Determine the [X, Y] coordinate at the center of the cell enclosing the given text.  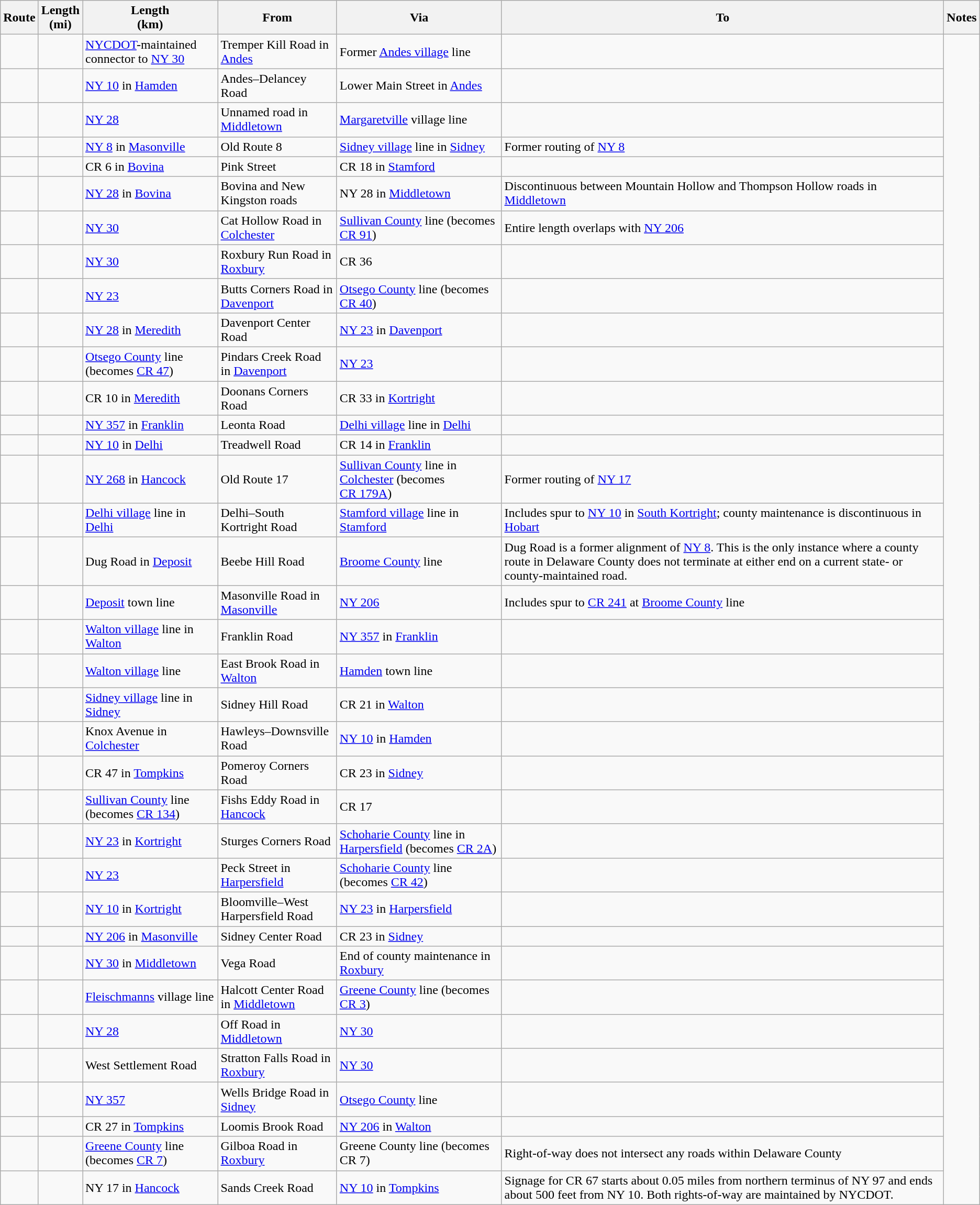
Length(km) [150, 18]
Franklin Road [277, 637]
Leonta Road [277, 425]
Stratton Falls Road in Roxbury [277, 1065]
NY 8 in Masonville [150, 147]
NY 10 in Tompkins [419, 1188]
NY 206 in Walton [419, 1126]
Davenport Center Road [277, 330]
NY 28 in Meredith [150, 330]
Notes [962, 18]
Knox Avenue in Colchester [150, 738]
Bloomville–West Harpersfield Road [277, 909]
Pink Street [277, 167]
CR 21 in Walton [419, 705]
CR 17 [419, 806]
Butts Corners Road in Davenport [277, 295]
NY 30 in Middletown [150, 964]
NY 23 in Davenport [419, 330]
Wells Bridge Road in Sidney [277, 1100]
Beebe Hill Road [277, 561]
NY 206 in Masonville [150, 936]
NYCDOT-maintained connector to NY 30 [150, 51]
CR 36 [419, 262]
Old Route 8 [277, 147]
From [277, 18]
Sullivan County line (becomes CR 91) [419, 227]
CR 14 in Franklin [419, 445]
Walton village line [150, 670]
End of county maintenance in Roxbury [419, 964]
NY 28 in Middletown [419, 194]
Length(mi) [60, 18]
Unnamed road in Middletown [277, 119]
NY 23 in Kortright [150, 841]
Dug Road in Deposit [150, 561]
West Settlement Road [150, 1065]
Right-of-way does not intersect any roads within Delaware County [722, 1153]
Sidney Center Road [277, 936]
Former Andes village line [419, 51]
Halcott Center Road in Middletown [277, 997]
Hamden town line [419, 670]
NY 357 [150, 1100]
Off Road in Middletown [277, 1032]
CR 27 in Tompkins [150, 1126]
Otsego County line [419, 1100]
Sullivan County line (becomes CR 134) [150, 806]
NY 268 in Hancock [150, 479]
East Brook Road in Walton [277, 670]
Margaretville village line [419, 119]
Broome County line [419, 561]
Loomis Brook Road [277, 1126]
Sidney Hill Road [277, 705]
To [722, 18]
Via [419, 18]
CR 47 in Tompkins [150, 773]
Doonans Corners Road [277, 398]
Vega Road [277, 964]
CR 33 in Kortright [419, 398]
Fleischmanns village line [150, 997]
Pindars Creek Road in Davenport [277, 363]
Pomeroy Corners Road [277, 773]
NY 17 in Hancock [150, 1188]
NY 206 [419, 602]
Walton village line in Walton [150, 637]
Bovina and New Kingston roads [277, 194]
Cat Hollow Road in Colchester [277, 227]
NY 10 in Kortright [150, 909]
Route [19, 18]
Delhi–South Kortright Road [277, 521]
Old Route 17 [277, 479]
Former routing of NY 17 [722, 479]
Includes spur to NY 10 in South Kortright; county maintenance is discontinuous in Hobart [722, 521]
Otsego County line (becomes CR 47) [150, 363]
NY 10 in Delhi [150, 445]
Peck Street in Harpersfield [277, 875]
Schoharie County line (becomes CR 42) [419, 875]
Includes spur to CR 241 at Broome County line [722, 602]
Roxbury Run Road in Roxbury [277, 262]
Stamford village line in Stamford [419, 521]
CR 10 in Meredith [150, 398]
Deposit town line [150, 602]
Discontinuous between Mountain Hollow and Thompson Hollow roads in Middletown [722, 194]
Former routing of NY 8 [722, 147]
Sands Creek Road [277, 1188]
Fishs Eddy Road in Hancock [277, 806]
NY 28 in Bovina [150, 194]
Lower Main Street in Andes [419, 86]
Sullivan County line in Colchester (becomes CR 179A) [419, 479]
Hawleys–Downsville Road [277, 738]
Andes–Delancey Road [277, 86]
Sturges Corners Road [277, 841]
CR 18 in Stamford [419, 167]
NY 23 in Harpersfield [419, 909]
Greene County line (becomes CR 3) [419, 997]
Gilboa Road in Roxbury [277, 1153]
Otsego County line (becomes CR 40) [419, 295]
Masonville Road in Masonville [277, 602]
Entire length overlaps with NY 206 [722, 227]
Schoharie County line in Harpersfield (becomes CR 2A) [419, 841]
CR 6 in Bovina [150, 167]
Treadwell Road [277, 445]
Tremper Kill Road in Andes [277, 51]
